Locate the cell with the specified text and output its (X, Y) center coordinate. 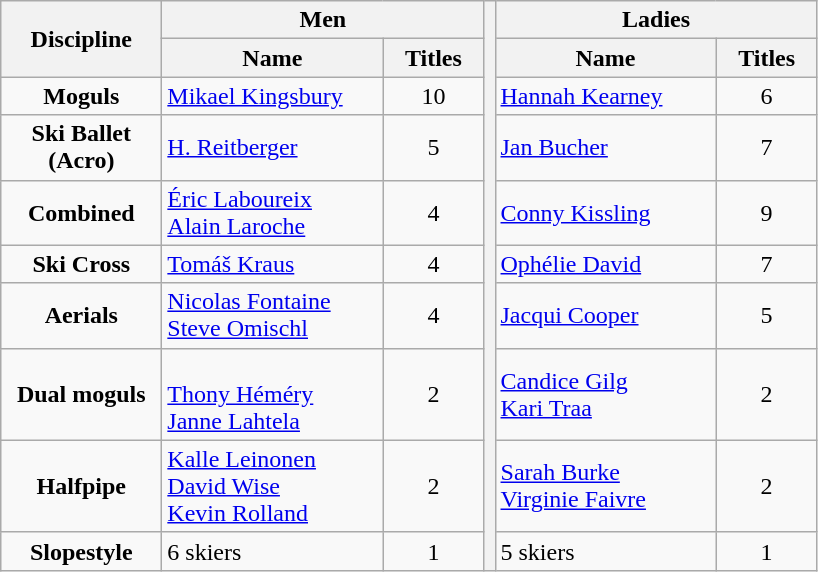
Nicolas Fontaine Steve Omischl (272, 316)
Ophélie David (606, 264)
Discipline (82, 39)
Hannah Kearney (606, 96)
Jan Bucher (606, 148)
Slopestyle (82, 551)
Tomáš Kraus (272, 264)
Moguls (82, 96)
Sarah Burke Virginie Faivre (606, 486)
10 (434, 96)
Thony Héméry Janne Lahtela (272, 394)
Aerials (82, 316)
6 skiers (272, 551)
5 skiers (606, 551)
Combined (82, 212)
Kalle Leinonen David Wise Kevin Rolland (272, 486)
Éric Laboureix Alain Laroche (272, 212)
Dual moguls (82, 394)
6 (766, 96)
Conny Kissling (606, 212)
Ski Cross (82, 264)
9 (766, 212)
Jacqui Cooper (606, 316)
H. Reitberger (272, 148)
Candice Gilg Kari Traa (606, 394)
Ladies (656, 20)
Mikael Kingsbury (272, 96)
Men (323, 20)
Halfpipe (82, 486)
Ski Ballet (Acro) (82, 148)
